Detect which cell encompasses the target text, then output its [x, y] center coordinate. 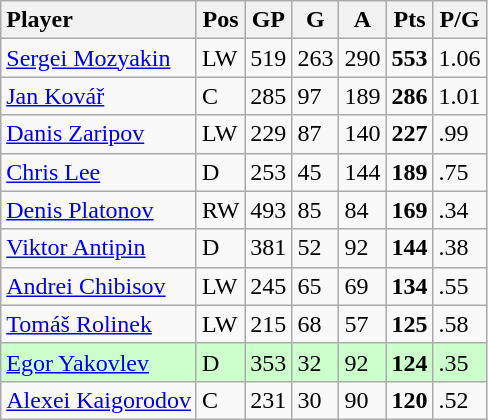
Andrei Chibisov [99, 286]
Alexei Kaigorodov [99, 400]
381 [268, 248]
GP [268, 20]
285 [268, 96]
45 [316, 172]
A [362, 20]
84 [362, 210]
229 [268, 134]
353 [268, 362]
68 [316, 324]
52 [316, 248]
30 [316, 400]
32 [316, 362]
1.01 [460, 96]
140 [362, 134]
245 [268, 286]
169 [410, 210]
Viktor Antipin [99, 248]
69 [362, 286]
G [316, 20]
97 [316, 96]
RW [220, 210]
553 [410, 58]
Egor Yakovlev [99, 362]
57 [362, 324]
.34 [460, 210]
Danis Zaripov [99, 134]
.35 [460, 362]
Pts [410, 20]
P/G [460, 20]
.75 [460, 172]
1.06 [460, 58]
215 [268, 324]
493 [268, 210]
65 [316, 286]
263 [316, 58]
519 [268, 58]
.55 [460, 286]
286 [410, 96]
87 [316, 134]
134 [410, 286]
Jan Kovář [99, 96]
253 [268, 172]
85 [316, 210]
125 [410, 324]
290 [362, 58]
Tomáš Rolinek [99, 324]
120 [410, 400]
Pos [220, 20]
.99 [460, 134]
124 [410, 362]
.52 [460, 400]
.38 [460, 248]
231 [268, 400]
Chris Lee [99, 172]
Sergei Mozyakin [99, 58]
90 [362, 400]
Denis Platonov [99, 210]
227 [410, 134]
.58 [460, 324]
Player [99, 20]
